From the cell containing the given text, extract its center point as (X, Y) coordinate. 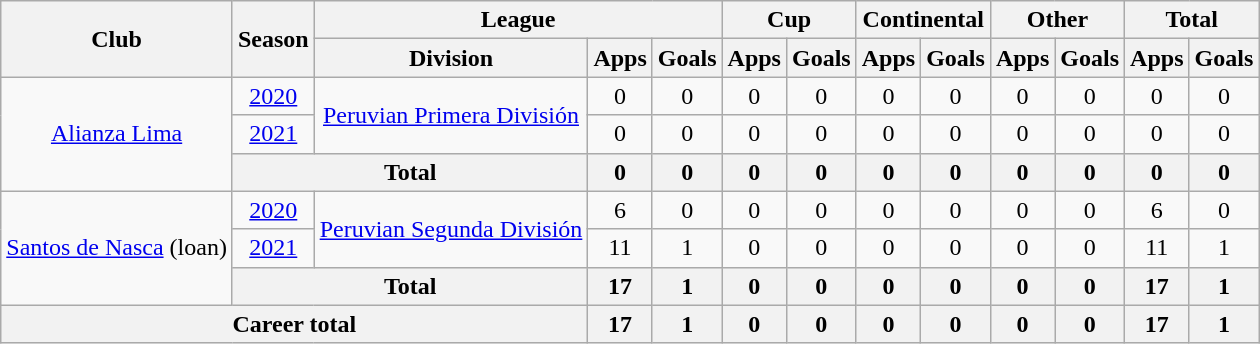
Peruvian Segunda División (451, 229)
League (518, 20)
Other (1057, 20)
Alianza Lima (117, 134)
Continental (923, 20)
Club (117, 39)
Peruvian Primera División (451, 115)
Season (273, 39)
Division (451, 58)
Cup (789, 20)
Santos de Nasca (loan) (117, 248)
Career total (294, 324)
